Scan for the cell matching the given text and deliver its [x, y] coordinate at center. 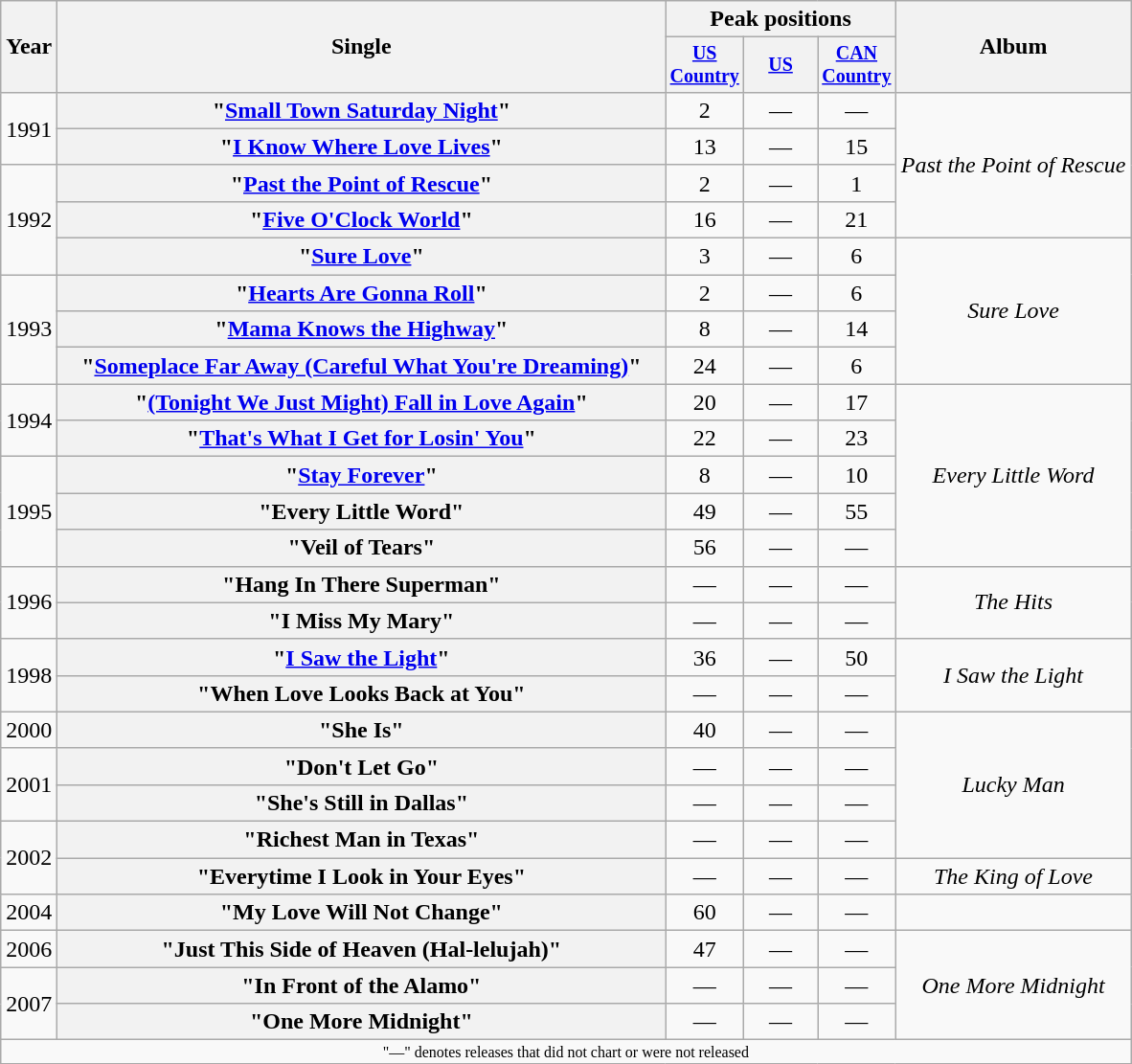
1992 [29, 219]
14 [857, 329]
"One More Midnight" [362, 1022]
50 [857, 657]
US [781, 65]
23 [857, 439]
"—" denotes releases that did not chart or were not released [566, 1052]
Year [29, 47]
"Hang In There Superman" [362, 584]
"Richest Man in Texas" [362, 840]
55 [857, 511]
"Sure Love" [362, 257]
49 [705, 511]
"I Miss My Mary" [362, 621]
"I Saw the Light" [362, 657]
"Someplace Far Away (Careful What You're Dreaming)" [362, 366]
2001 [29, 784]
"(Tonight We Just Might) Fall in Love Again" [362, 402]
US Country [705, 65]
60 [705, 913]
Peak positions [781, 19]
Past the Point of Rescue [1013, 165]
I Saw the Light [1013, 675]
2007 [29, 1004]
2002 [29, 858]
Sure Love [1013, 311]
"Five O'Clock World" [362, 219]
1998 [29, 675]
Lucky Man [1013, 784]
"In Front of the Alamo" [362, 985]
47 [705, 949]
13 [705, 147]
"My Love Will Not Change" [362, 913]
One More Midnight [1013, 985]
15 [857, 147]
36 [705, 657]
"Just This Side of Heaven (Hal-lelujah)" [362, 949]
2006 [29, 949]
1996 [29, 602]
1991 [29, 128]
"When Love Looks Back at You" [362, 693]
3 [705, 257]
"Past the Point of Rescue" [362, 183]
16 [705, 219]
2004 [29, 913]
21 [857, 219]
22 [705, 439]
56 [705, 548]
"I Know Where Love Lives" [362, 147]
"Small Town Saturday Night" [362, 110]
"Stay Forever" [362, 475]
Single [362, 47]
"Veil of Tears" [362, 548]
"Don't Let Go" [362, 766]
"Every Little Word" [362, 511]
Album [1013, 47]
The Hits [1013, 602]
2000 [29, 730]
1993 [29, 329]
40 [705, 730]
17 [857, 402]
1995 [29, 511]
"That's What I Get for Losin' You" [362, 439]
1994 [29, 420]
"She's Still in Dallas" [362, 803]
Every Little Word [1013, 475]
CAN Country [857, 65]
24 [705, 366]
"Hearts Are Gonna Roll" [362, 293]
"Everytime I Look in Your Eyes" [362, 876]
1 [857, 183]
The King of Love [1013, 876]
"She Is" [362, 730]
20 [705, 402]
10 [857, 475]
"Mama Knows the Highway" [362, 329]
